Find where the given text appears and provide that cell's center as (x, y) coordinate. 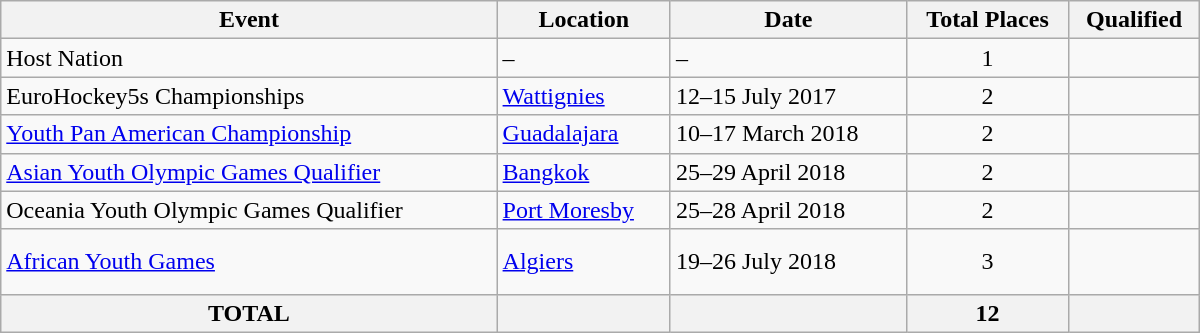
10–17 March 2018 (788, 134)
Asian Youth Olympic Games Qualifier (249, 172)
Qualified (1134, 20)
Oceania Youth Olympic Games Qualifier (249, 210)
African Youth Games (249, 262)
Host Nation (249, 58)
TOTAL (249, 313)
Port Moresby (584, 210)
25–29 April 2018 (788, 172)
3 (988, 262)
Algiers (584, 262)
25–28 April 2018 (788, 210)
19–26 July 2018 (788, 262)
1 (988, 58)
EuroHockey5s Championships (249, 96)
12 (988, 313)
Wattignies (584, 96)
Location (584, 20)
Date (788, 20)
Youth Pan American Championship (249, 134)
Guadalajara (584, 134)
Event (249, 20)
Bangkok (584, 172)
Total Places (988, 20)
12–15 July 2017 (788, 96)
